From the cell containing the given text, extract its center point as [x, y] coordinate. 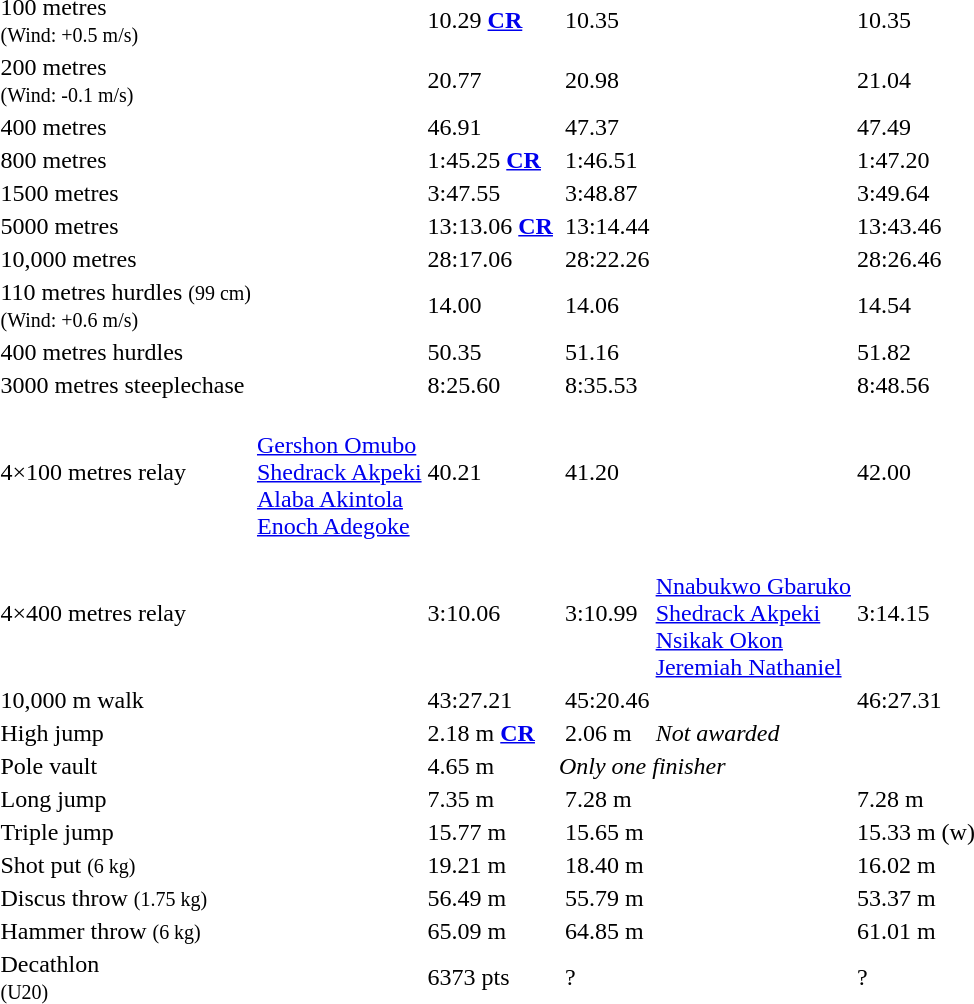
Nnabukwo GbarukoShedrack AkpekiNsikak OkonJeremiah Nathaniel [753, 613]
3:10.99 [607, 613]
14.00 [490, 306]
20.77 [490, 80]
Gershon OmuboShedrack AkpekiAlaba AkintolaEnoch Adegoke [339, 472]
18.40 m [607, 865]
43:27.21 [490, 700]
2.06 m [607, 733]
15.77 m [490, 832]
20.98 [607, 80]
28:17.06 [490, 259]
2.18 m CR [490, 733]
13:13.06 CR [490, 226]
51.16 [607, 352]
65.09 m [490, 931]
64.85 m [607, 931]
7.35 m [490, 799]
8:35.53 [607, 385]
8:25.60 [490, 385]
45:20.46 [607, 700]
3:48.87 [607, 193]
13:14.44 [607, 226]
55.79 m [607, 898]
28:22.26 [607, 259]
56.49 m [490, 898]
3:10.06 [490, 613]
40.21 [490, 472]
47.37 [607, 127]
1:46.51 [607, 160]
19.21 m [490, 865]
14.06 [607, 306]
4.65 m [490, 766]
50.35 [490, 352]
41.20 [607, 472]
1:45.25 CR [490, 160]
7.28 m [607, 799]
3:47.55 [490, 193]
46.91 [490, 127]
15.65 m [607, 832]
